Provide the (X, Y) coordinate of the cell's center where the given text is located.  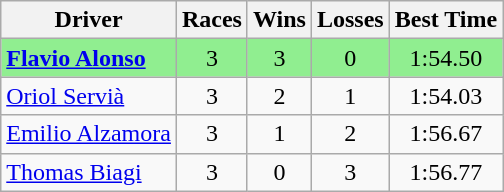
Best Time (446, 20)
Emilio Alzamora (89, 134)
Losses (350, 20)
1:54.03 (446, 96)
1:56.77 (446, 172)
Wins (279, 20)
Thomas Biagi (89, 172)
1:54.50 (446, 58)
Oriol Servià (89, 96)
Driver (89, 20)
Flavio Alonso (89, 58)
1:56.67 (446, 134)
Races (212, 20)
